Extract the [X, Y] coordinate from the center of the cell holding the provided text.  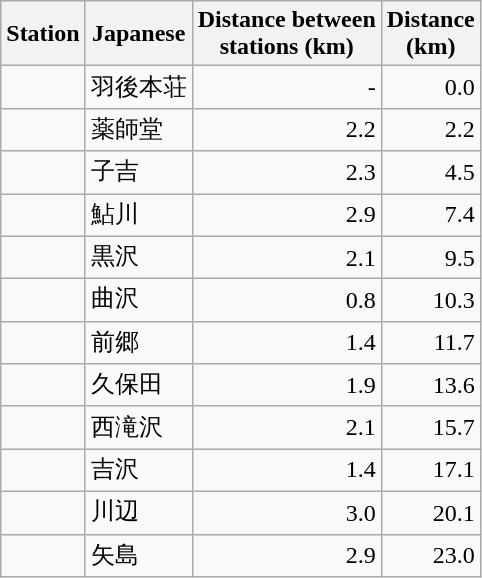
0.8 [286, 300]
10.3 [430, 300]
13.6 [430, 386]
矢島 [138, 556]
3.0 [286, 512]
11.7 [430, 342]
Distance between stations (km) [286, 34]
23.0 [430, 556]
川辺 [138, 512]
Distance (km) [430, 34]
吉沢 [138, 470]
1.9 [286, 386]
羽後本荘 [138, 88]
Station [43, 34]
9.5 [430, 258]
0.0 [430, 88]
西滝沢 [138, 428]
久保田 [138, 386]
曲沢 [138, 300]
前郷 [138, 342]
7.4 [430, 216]
黒沢 [138, 258]
子吉 [138, 172]
鮎川 [138, 216]
2.3 [286, 172]
4.5 [430, 172]
薬師堂 [138, 130]
17.1 [430, 470]
15.7 [430, 428]
Japanese [138, 34]
- [286, 88]
20.1 [430, 512]
